Determine the (X, Y) coordinate at the center of the cell enclosing the given text.  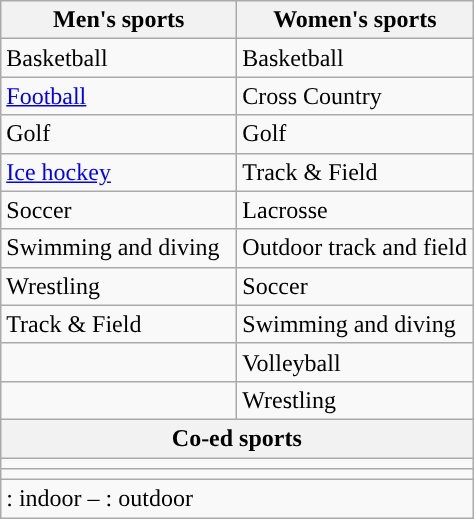
: indoor – : outdoor (237, 499)
Volleyball (355, 362)
Women's sports (355, 20)
Co-ed sports (237, 438)
Football (119, 96)
Ice hockey (119, 172)
Lacrosse (355, 210)
Cross Country (355, 96)
Outdoor track and field (355, 248)
Men's sports (119, 20)
